For the text-containing cell, return its midpoint in [X, Y] coordinate format. 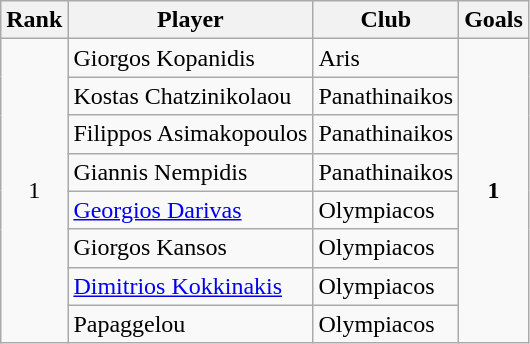
Goals [494, 20]
Papaggelou [190, 324]
Giorgos Kopanidis [190, 58]
Filippos Asimakopoulos [190, 134]
Club [386, 20]
Rank [34, 20]
Georgios Darivas [190, 210]
Player [190, 20]
Kostas Chatzinikolaou [190, 96]
Giannis Nempidis [190, 172]
Dimitrios Kokkinakis [190, 286]
Aris [386, 58]
Giorgos Kansos [190, 248]
